Return (x, y) of the center of cell containing provided text 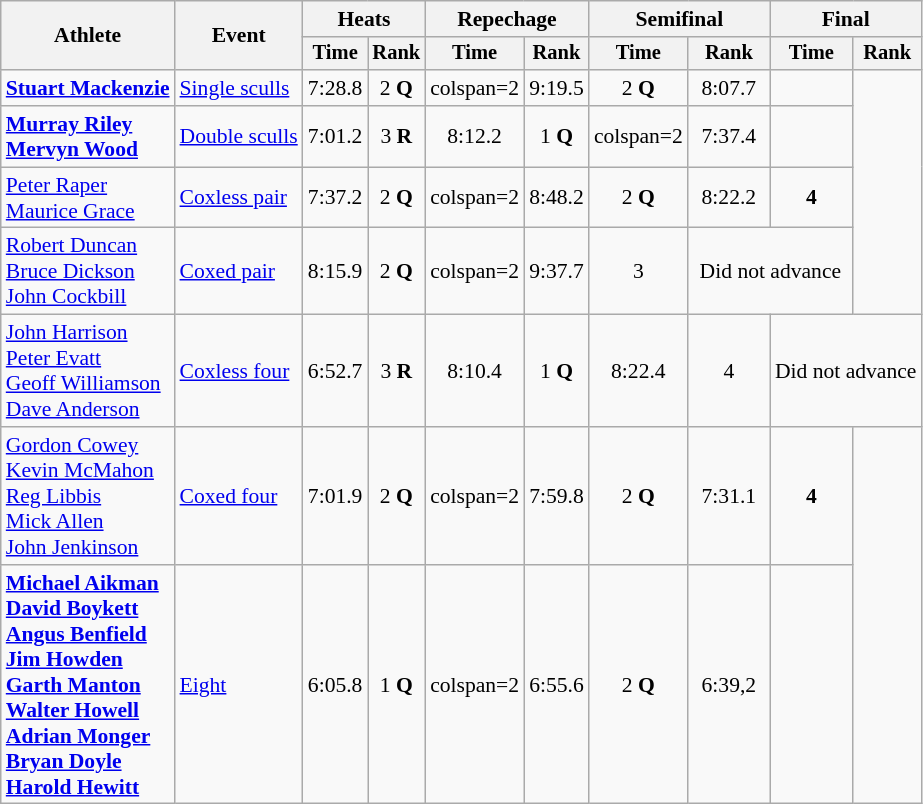
Repechage (507, 19)
7:37.4 (729, 136)
8:10.4 (474, 371)
Final (846, 19)
7:31.1 (729, 496)
Murray RileyMervyn Wood (88, 136)
7:59.8 (556, 496)
Single sculls (239, 88)
Peter RaperMaurice Grace (88, 198)
9:19.5 (556, 88)
Stuart Mackenzie (88, 88)
Gordon CoweyKevin McMahonReg LibbisMick AllenJohn Jenkinson (88, 496)
8:22.2 (729, 198)
6:52.7 (336, 371)
8:48.2 (556, 198)
8:12.2 (474, 136)
7:01.9 (336, 496)
7:28.8 (336, 88)
Semifinal (680, 19)
Athlete (88, 36)
Coxed pair (239, 272)
Coxed four (239, 496)
8:15.9 (336, 272)
7:37.2 (336, 198)
John HarrisonPeter EvattGeoff WilliamsonDave Anderson (88, 371)
9:37.7 (556, 272)
3 (638, 272)
Event (239, 36)
7:01.2 (336, 136)
Coxless four (239, 371)
Coxless pair (239, 198)
8:22.4 (638, 371)
8:07.7 (729, 88)
Double sculls (239, 136)
Robert DuncanBruce DicksonJohn Cockbill (88, 272)
Heats (364, 19)
